Identify which cell holds the provided text, then report its [X, Y] central coordinate. 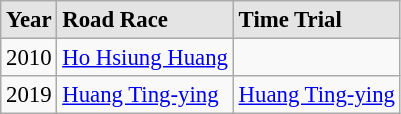
2019 [29, 95]
Time Trial [316, 20]
Year [29, 20]
2010 [29, 58]
Road Race [145, 20]
Ho Hsiung Huang [145, 58]
